For the text-containing cell, return its midpoint in (X, Y) coordinate format. 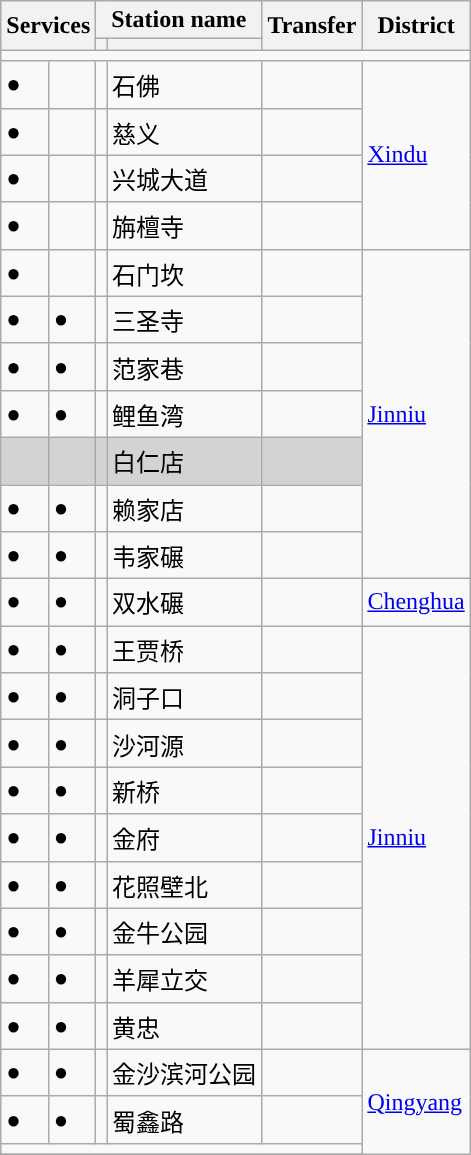
洞子口 (184, 696)
石门坎 (184, 272)
金牛公园 (184, 932)
慈义 (184, 132)
新桥 (184, 790)
金沙滨河公园 (184, 1072)
Chenghua (416, 602)
三圣寺 (184, 320)
双水碾 (184, 602)
鲤鱼湾 (184, 414)
韦家碾 (184, 556)
白仁店 (184, 460)
沙河源 (184, 744)
Transfer (312, 26)
范家巷 (184, 366)
Station name (179, 20)
石佛 (184, 84)
赖家店 (184, 508)
金府 (184, 838)
王贾桥 (184, 650)
旃檀寺 (184, 226)
兴城大道 (184, 178)
Services (48, 26)
Qingyang (416, 1102)
花照壁北 (184, 884)
黄忠 (184, 1026)
Xindu (416, 155)
羊犀立交 (184, 978)
District (416, 26)
蜀鑫路 (184, 1120)
